Find where the given text appears and provide that cell's center as (x, y) coordinate. 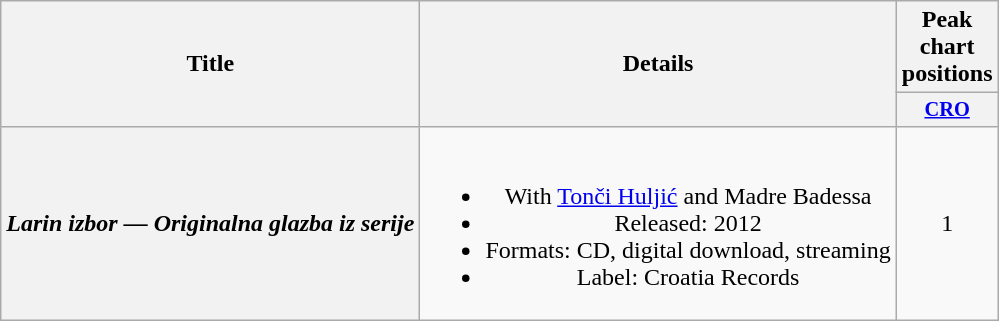
1 (947, 223)
With Tonči Huljić and Madre BadessaReleased: 2012Formats: CD, digital download, streamingLabel: Croatia Records (658, 223)
CRO (947, 110)
Larin izbor — Originalna glazba iz serije (210, 223)
Peak chart positions (947, 47)
Details (658, 64)
Title (210, 64)
